Determine the (x, y) coordinate at the center of the cell enclosing the given text.  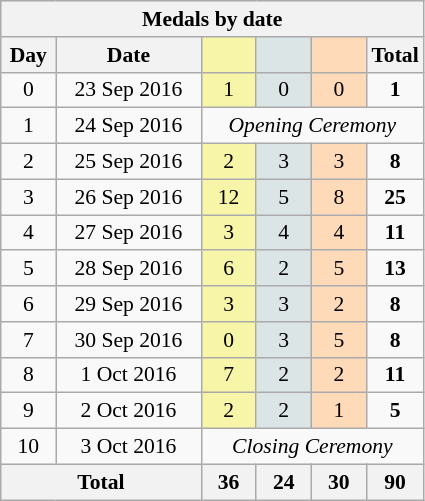
26 Sep 2016 (128, 197)
90 (394, 482)
2 Oct 2016 (128, 411)
30 Sep 2016 (128, 340)
13 (394, 269)
Date (128, 55)
24 Sep 2016 (128, 126)
Day (28, 55)
25 Sep 2016 (128, 162)
1 Oct 2016 (128, 375)
10 (28, 447)
12 (228, 197)
3 Oct 2016 (128, 447)
23 Sep 2016 (128, 90)
Opening Ceremony (312, 126)
28 Sep 2016 (128, 269)
9 (28, 411)
27 Sep 2016 (128, 233)
Medals by date (212, 19)
30 (338, 482)
Closing Ceremony (312, 447)
29 Sep 2016 (128, 304)
25 (394, 197)
24 (284, 482)
36 (228, 482)
